For the text-containing cell, return its midpoint in (X, Y) coordinate format. 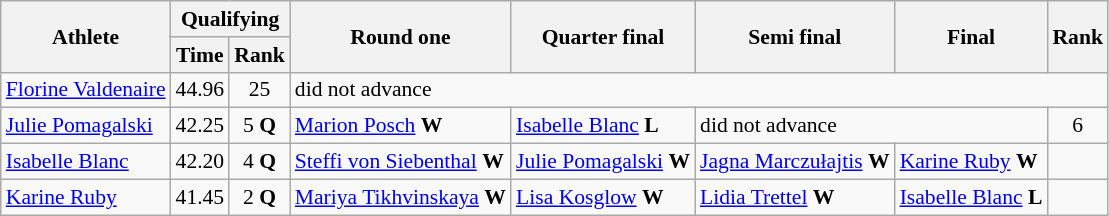
44.96 (200, 90)
Karine Ruby W (972, 162)
Karine Ruby (86, 197)
42.25 (200, 126)
6 (1078, 126)
5 Q (260, 126)
Marion Posch W (400, 126)
Jagna Marczułajtis W (795, 162)
4 Q (260, 162)
Steffi von Siebenthal W (400, 162)
Final (972, 36)
Semi final (795, 36)
41.45 (200, 197)
2 Q (260, 197)
Quarter final (603, 36)
Isabelle Blanc (86, 162)
Lidia Trettel W (795, 197)
Julie Pomagalski W (603, 162)
Round one (400, 36)
Julie Pomagalski (86, 126)
42.20 (200, 162)
Time (200, 55)
25 (260, 90)
Mariya Tikhvinskaya W (400, 197)
Florine Valdenaire (86, 90)
Lisa Kosglow W (603, 197)
Athlete (86, 36)
Qualifying (230, 19)
